Output the (X, Y) coordinate of the center of the cell containing the given text.  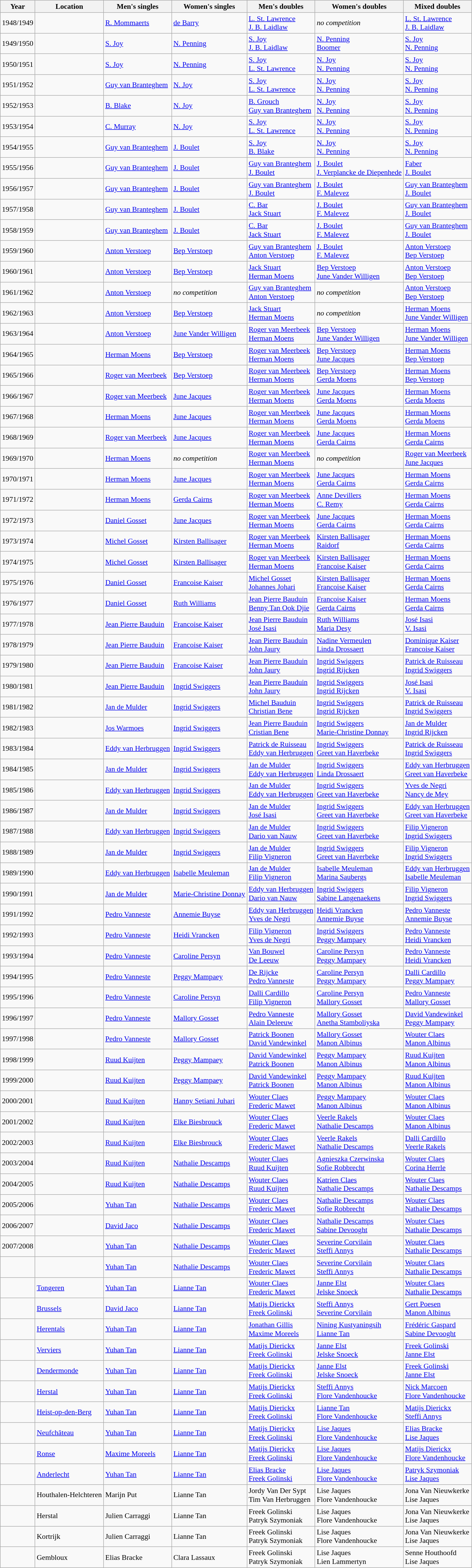
2003/2004 (18, 1164)
Houthalen-Helchteren (69, 1495)
2001/2002 (18, 1122)
Ruth Williams (209, 603)
Pedro VannesteAlain Deleeuw (281, 1018)
Ingrid SwiggersSabine Langenaekens (359, 894)
Jonathan Gillis Maxime Moreels (281, 1329)
Agnieszka CzerwinskaSofie Robbrecht (359, 1164)
1989/1990 (18, 873)
Tongeren (69, 1288)
Wouter ClaesCorina Herrle (438, 1164)
Neufchâteau (69, 1433)
1976/1977 (18, 603)
1959/1960 (18, 251)
Heidi VranckenAnnemie Buyse (359, 915)
Matijs Dierickx Steffi Annys (438, 1412)
1954/1955 (18, 147)
Patrick BoonenDavid Vandewinkel (281, 1039)
Dendermonde (69, 1371)
Ruth WilliamsMaria Desy (359, 624)
Heidi Vrancken (209, 935)
1953/1954 (18, 126)
Elias Bracke Freek Golinski (281, 1474)
1972/1973 (18, 520)
Yves de NegriNancy de Mey (438, 790)
1981/1982 (18, 707)
Dalli CardilloFilip Vigneron (281, 997)
Marijn Put (138, 1495)
Mallory GossetManon Albinus (359, 1039)
1957/1958 (18, 210)
Isabelle Meuleman (209, 873)
1951/1952 (18, 85)
1955/1956 (18, 168)
De RijckePedro Vanneste (281, 977)
David VandewinkelPeggy Mampaey (438, 1018)
1958/1959 (18, 230)
1952/1953 (18, 106)
Dalli CardilloPeggy Mampaey (438, 977)
Men's doubles (281, 6)
FaberJ. Boulet (438, 168)
Wouter Claes Frederic Mawet (281, 1288)
Senne HouthoofdLise Jaques (438, 1557)
Anne DevillersC. Remy (359, 500)
Women's singles (209, 6)
1997/1998 (18, 1039)
Anderlecht (69, 1474)
1986/1987 (18, 811)
Annemie Buyse (209, 915)
Lianne Tan Flore Vandenhoucke (359, 1412)
Eddy van HerbruggenYves de Negri (281, 915)
Location (69, 6)
1975/1976 (18, 583)
Gembloux (69, 1557)
Jan de MulderIngrid Rijcken (438, 728)
1970/1971 (18, 479)
Nathalie DescampsSabine Devooght (359, 1225)
Gert Poesen Manon Albinus (438, 1309)
Francoise KaiserGerda Cairns (359, 603)
Ingrid SwiggersMarie-Christine Donnay (359, 728)
1948/1949 (18, 23)
Clara Lassaux (209, 1557)
2000/2001 (18, 1101)
Michel BauduinChristian Bene (281, 707)
Elias Bracke Lise Jaques (438, 1433)
Jean Pierre BauduinCristian Bene (281, 728)
Ingrid SwiggersPeggy Mampaey (359, 935)
Maxime Moreels (138, 1453)
1963/1964 (18, 334)
de Barry (209, 23)
Nadine VermeulenLinda Drossaert (359, 645)
N. PenningBoomer (359, 43)
1968/1969 (18, 438)
Nining Kustyaningsih Lianne Tan (359, 1329)
1977/1978 (18, 624)
Jordy Van Der SyptTim Van Herbruggen (281, 1495)
Mixed doubles (438, 6)
Jan de MulderDario van Nauw (281, 832)
1949/1950 (18, 43)
1987/1988 (18, 832)
Isabelle MeulemanMarina Saubergs (359, 873)
1956/1957 (18, 189)
1990/1991 (18, 894)
Patrick de RuisseauEddy van Herbruggen (281, 748)
Van BouwelDe Leeuw (281, 956)
Herentals (69, 1329)
1965/1966 (18, 375)
Dominique KaiserFrancoise Kaiser (438, 645)
2004/2005 (18, 1184)
Michel GossetJohannes Johari (281, 583)
Patryk Szymoniak Lise Jaques (438, 1474)
Pedro VannesteAnnemie Buyse (438, 915)
Men's singles (138, 6)
Marie-Christine Donnay (209, 894)
1999/2000 (18, 1080)
1998/1999 (18, 1060)
1985/1986 (18, 790)
B. GrouchGuy van Branteghem (281, 106)
1995/1996 (18, 997)
1962/1963 (18, 313)
Nick Marcoen Flore Vandenhoucke (438, 1392)
B. Blake (138, 106)
Dalli CardilloVeerle Rakels (438, 1143)
1980/1981 (18, 687)
Jean Pierre BauduinJosé Isasi (281, 624)
Ingrid SwiggersLinda Drossaert (359, 769)
2006/2007 (18, 1225)
1993/1994 (18, 956)
1973/1974 (18, 541)
1964/1965 (18, 355)
1966/1967 (18, 396)
S. JoyB. Blake (281, 147)
1969/1970 (18, 458)
Jos Warmoes (138, 728)
Verviers (69, 1350)
1971/1972 (18, 500)
2005/2006 (18, 1205)
1967/1968 (18, 417)
Lise JaquesLien Lammertyn (359, 1557)
Steffi Annys Flore Vandenhoucke (359, 1392)
Eddy van HerbruggenIsabelle Meuleman (438, 873)
Steffi Annys Severine Corvilain (359, 1309)
Kortrijk (69, 1537)
C. Murray (138, 126)
Jean Pierre BauduinBenny Tan Ook Djie (281, 603)
Roger van MeerbeekJune Jacques (438, 458)
1960/1961 (18, 271)
1994/1995 (18, 977)
Filip VigneronYves de Negri (281, 935)
1992/1993 (18, 935)
1979/1980 (18, 666)
J. BouletJ. Verplancke de Diepenhede (359, 168)
1961/1962 (18, 292)
Eddy van HerbruggenDario van Nauw (281, 894)
Caroline PersynMallory Gosset (359, 997)
Bep VerstoepJune Jacques (359, 355)
1978/1979 (18, 645)
Pedro VannesteMallory Gosset (438, 997)
1982/1983 (18, 728)
Hanny Setiani Juhari (209, 1101)
Ronse (69, 1453)
1950/1951 (18, 64)
2002/2003 (18, 1143)
R. Mommaerts (138, 23)
1996/1997 (18, 1018)
Elias Bracke (138, 1557)
June Vander Willigen (209, 334)
1988/1989 (18, 852)
Matijs Dierickx Flore Vandenhoucke (438, 1453)
S. JoyJ. B. Laidlaw (281, 43)
Women's doubles (359, 6)
Year (18, 6)
Kirsten BallisagerRaidorf (359, 541)
1984/1985 (18, 769)
Gerda Cairns (209, 500)
1991/1992 (18, 915)
2007/2008 (18, 1246)
Jan de MulderJosé Isasi (281, 811)
Frédéric Gaspard Sabine Devooght (438, 1329)
Wouter Claes Nathalie Descamps (438, 1288)
Bep VerstoepGerda Moens (359, 375)
Brussels (69, 1309)
1983/1984 (18, 748)
1974/1975 (18, 562)
Katrien ClaesNathalie Descamps (359, 1184)
Mallory GossetAnetha Stamboliyska (359, 1018)
Heist-op-den-Berg (69, 1412)
Nathalie DescampsSofie Robbrecht (359, 1205)
